Determine the [X, Y] coordinate at the center of the cell enclosing the given text.  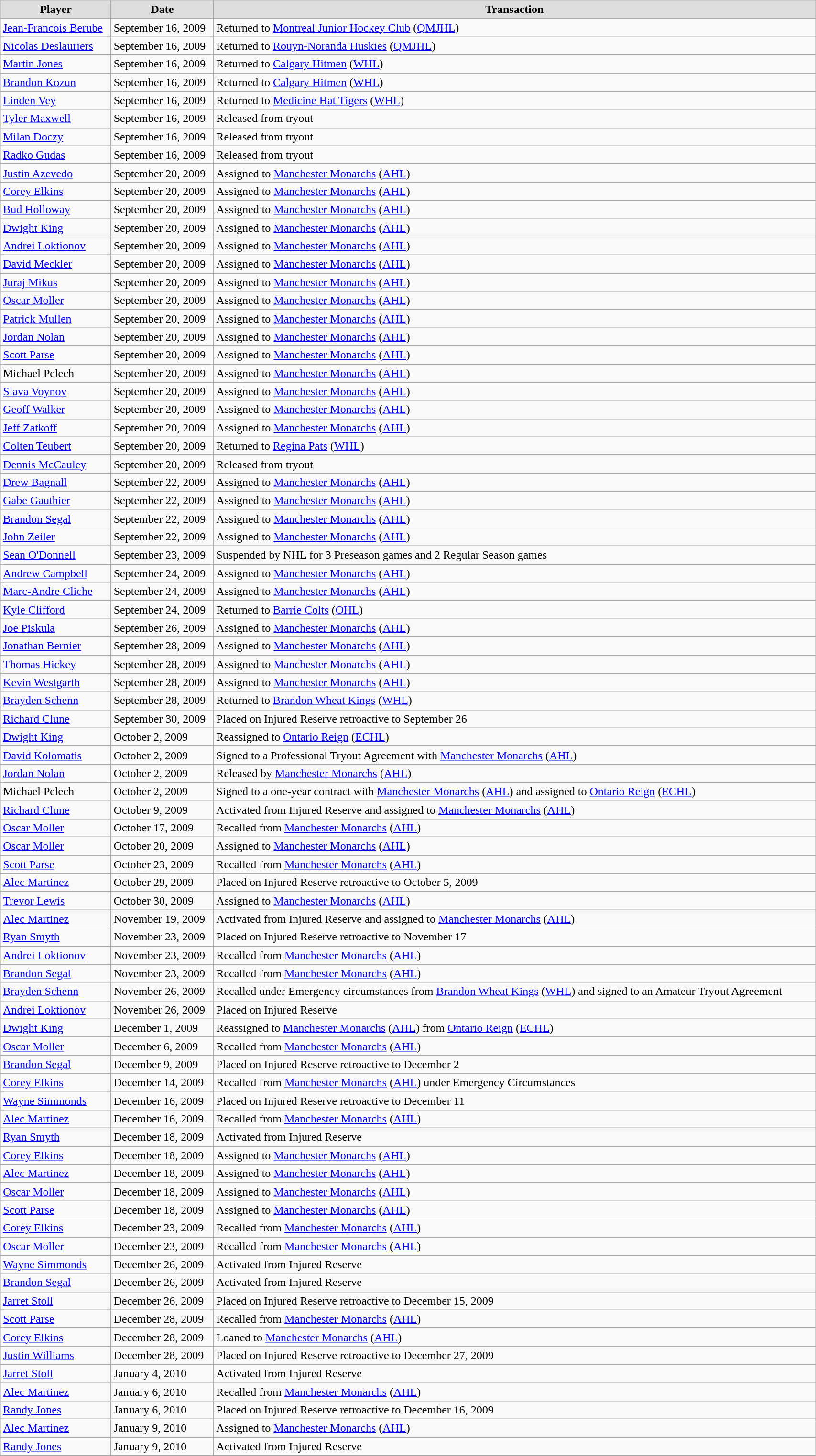
Dennis McCauley [55, 464]
December 6, 2009 [163, 1046]
Transaction [514, 10]
Marc-Andre Cliche [55, 592]
Geoff Walker [55, 410]
Justin Williams [55, 1355]
Joe Piskula [55, 628]
Returned to Brandon Wheat Kings (WHL) [514, 701]
Trevor Lewis [55, 901]
Recalled under Emergency circumstances from Brandon Wheat Kings (WHL) and signed to an Amateur Tryout Agreement [514, 992]
Player [55, 10]
Radko Gudas [55, 155]
Returned to Regina Pats (WHL) [514, 446]
Suspended by NHL for 3 Preseason games and 2 Regular Season games [514, 555]
Colten Teubert [55, 446]
October 20, 2009 [163, 846]
September 30, 2009 [163, 719]
Reassigned to Manchester Monarchs (AHL) from Ontario Reign (ECHL) [514, 1028]
Released by Manchester Monarchs (AHL) [514, 773]
Placed on Injured Reserve retroactive to September 26 [514, 719]
Justin Azevedo [55, 173]
Returned to Montreal Junior Hockey Club (QMJHL) [514, 28]
October 17, 2009 [163, 828]
November 19, 2009 [163, 919]
Nicolas Deslauriers [55, 46]
Placed on Injured Reserve retroactive to December 27, 2009 [514, 1355]
Placed on Injured Reserve retroactive to December 11 [514, 1100]
Patrick Mullen [55, 319]
December 1, 2009 [163, 1028]
October 29, 2009 [163, 883]
Kevin Westgarth [55, 682]
Placed on Injured Reserve retroactive to November 17 [514, 937]
Placed on Injured Reserve retroactive to December 16, 2009 [514, 1410]
Placed on Injured Reserve [514, 1010]
September 23, 2009 [163, 555]
Sean O'Donnell [55, 555]
Recalled from Manchester Monarchs (AHL) under Emergency Circumstances [514, 1082]
Gabe Gauthier [55, 500]
Drew Bagnall [55, 482]
John Zeiler [55, 537]
Tyler Maxwell [55, 119]
Placed on Injured Reserve retroactive to December 15, 2009 [514, 1301]
Thomas Hickey [55, 664]
Jonathan Bernier [55, 646]
October 30, 2009 [163, 901]
Slava Voynov [55, 391]
January 4, 2010 [163, 1373]
December 14, 2009 [163, 1082]
Date [163, 10]
Brandon Kozun [55, 82]
Returned to Medicine Hat Tigers (WHL) [514, 100]
Juraj Mikus [55, 282]
September 26, 2009 [163, 628]
Returned to Barrie Colts (OHL) [514, 610]
Martin Jones [55, 64]
December 9, 2009 [163, 1064]
Placed on Injured Reserve retroactive to October 5, 2009 [514, 883]
Signed to a Professional Tryout Agreement with Manchester Monarchs (AHL) [514, 755]
Signed to a one-year contract with Manchester Monarchs (AHL) and assigned to Ontario Reign (ECHL) [514, 791]
Linden Vey [55, 100]
Returned to Rouyn-Noranda Huskies (QMJHL) [514, 46]
Milan Doczy [55, 137]
David Kolomatis [55, 755]
October 23, 2009 [163, 864]
David Meckler [55, 264]
October 9, 2009 [163, 810]
Jean-Francois Berube [55, 28]
Kyle Clifford [55, 610]
Reassigned to Ontario Reign (ECHL) [514, 737]
Bud Holloway [55, 209]
Jeff Zatkoff [55, 428]
Loaned to Manchester Monarchs (AHL) [514, 1337]
Placed on Injured Reserve retroactive to December 2 [514, 1064]
Andrew Campbell [55, 573]
